Output the (X, Y) coordinate of the center of the cell containing the given text.  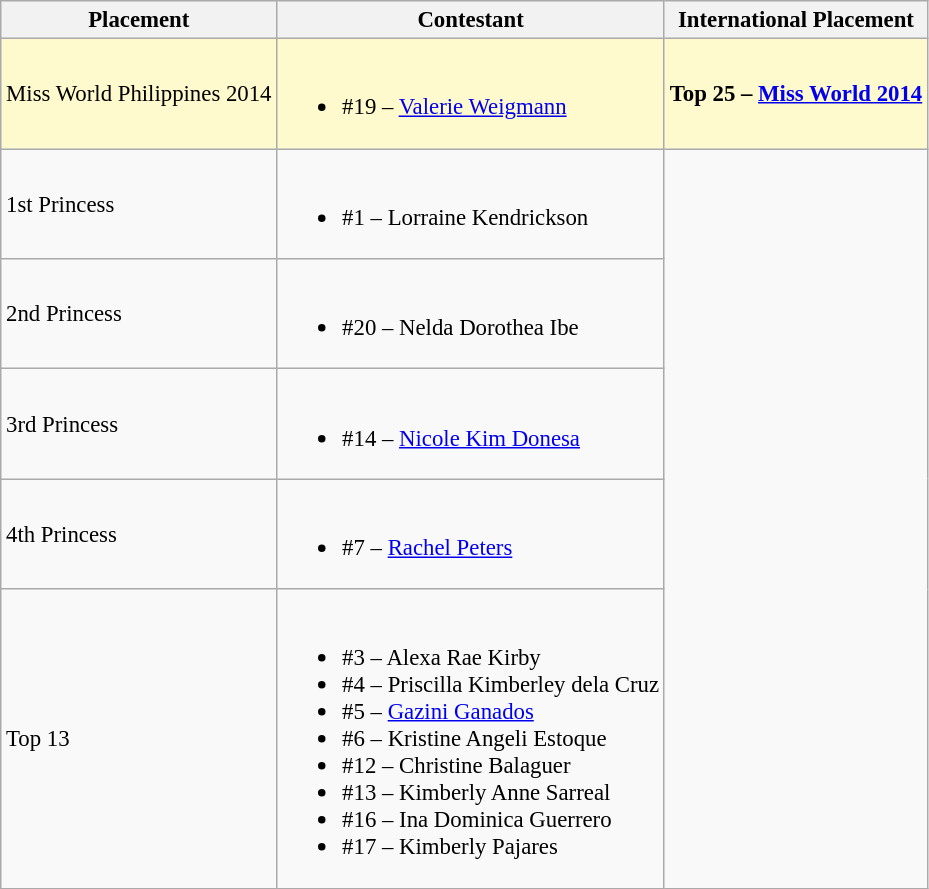
1st Princess (139, 204)
#1 – Lorraine Kendrickson (471, 204)
3rd Princess (139, 424)
4th Princess (139, 534)
Placement (139, 20)
#14 – Nicole Kim Donesa (471, 424)
Miss World Philippines 2014 (139, 94)
Top 25 – Miss World 2014 (796, 94)
Contestant (471, 20)
#19 – Valerie Weigmann (471, 94)
Top 13 (139, 738)
#7 – Rachel Peters (471, 534)
#20 – Nelda Dorothea Ibe (471, 314)
International Placement (796, 20)
2nd Princess (139, 314)
